Capture the cell that displays the provided text and extract its [X, Y] central coordinate. 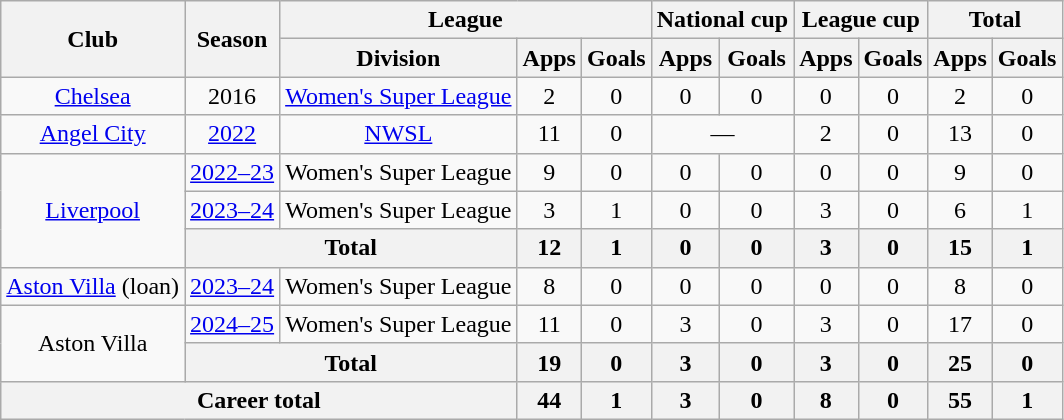
2022–23 [232, 172]
44 [549, 400]
Division [398, 58]
17 [960, 324]
15 [960, 248]
Angel City [93, 134]
Chelsea [93, 96]
Club [93, 39]
25 [960, 362]
55 [960, 400]
2016 [232, 96]
Liverpool [93, 210]
2024–25 [232, 324]
Aston Villa [93, 343]
13 [960, 134]
League cup [861, 20]
12 [549, 248]
National cup [722, 20]
Aston Villa (loan) [93, 286]
League [466, 20]
19 [549, 362]
— [722, 134]
2022 [232, 134]
Season [232, 39]
NWSL [398, 134]
6 [960, 210]
Career total [259, 400]
